Identify which cell holds the provided text, then report its [x, y] central coordinate. 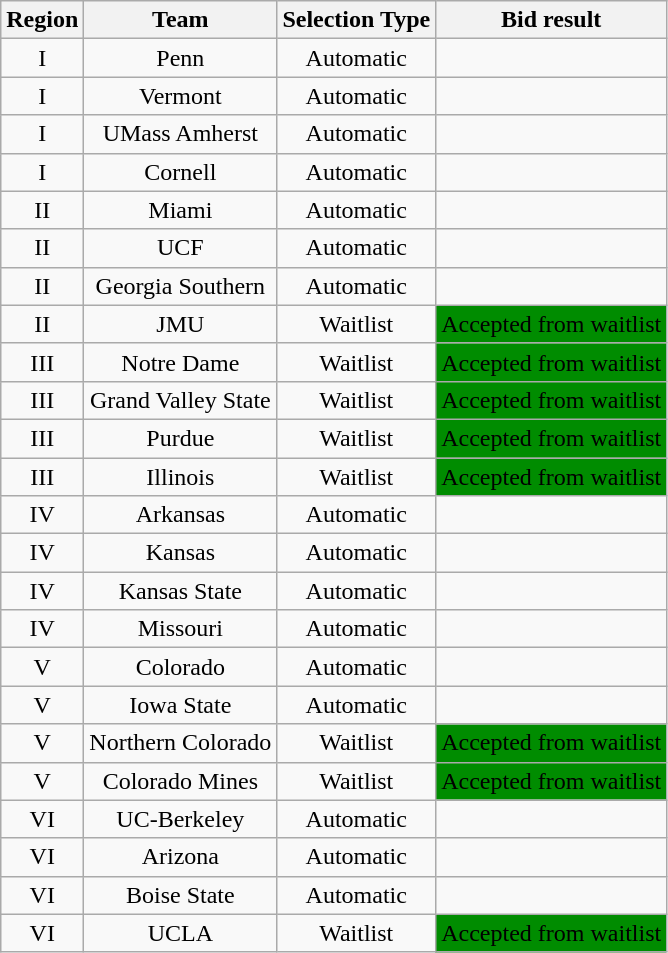
Iowa State [180, 705]
Region [42, 20]
Missouri [180, 629]
Team [180, 20]
Selection Type [356, 20]
Bid result [552, 20]
Boise State [180, 895]
Colorado [180, 667]
Kansas State [180, 591]
JMU [180, 324]
UCF [180, 248]
Purdue [180, 438]
UCLA [180, 933]
Vermont [180, 96]
Kansas [180, 553]
Notre Dame [180, 362]
Miami [180, 210]
Arizona [180, 857]
Penn [180, 58]
Arkansas [180, 515]
Illinois [180, 477]
Colorado Mines [180, 781]
Grand Valley State [180, 400]
Northern Colorado [180, 743]
UC-Berkeley [180, 819]
UMass Amherst [180, 134]
Georgia Southern [180, 286]
Cornell [180, 172]
